Scan for the cell matching the given text and deliver its [x, y] coordinate at center. 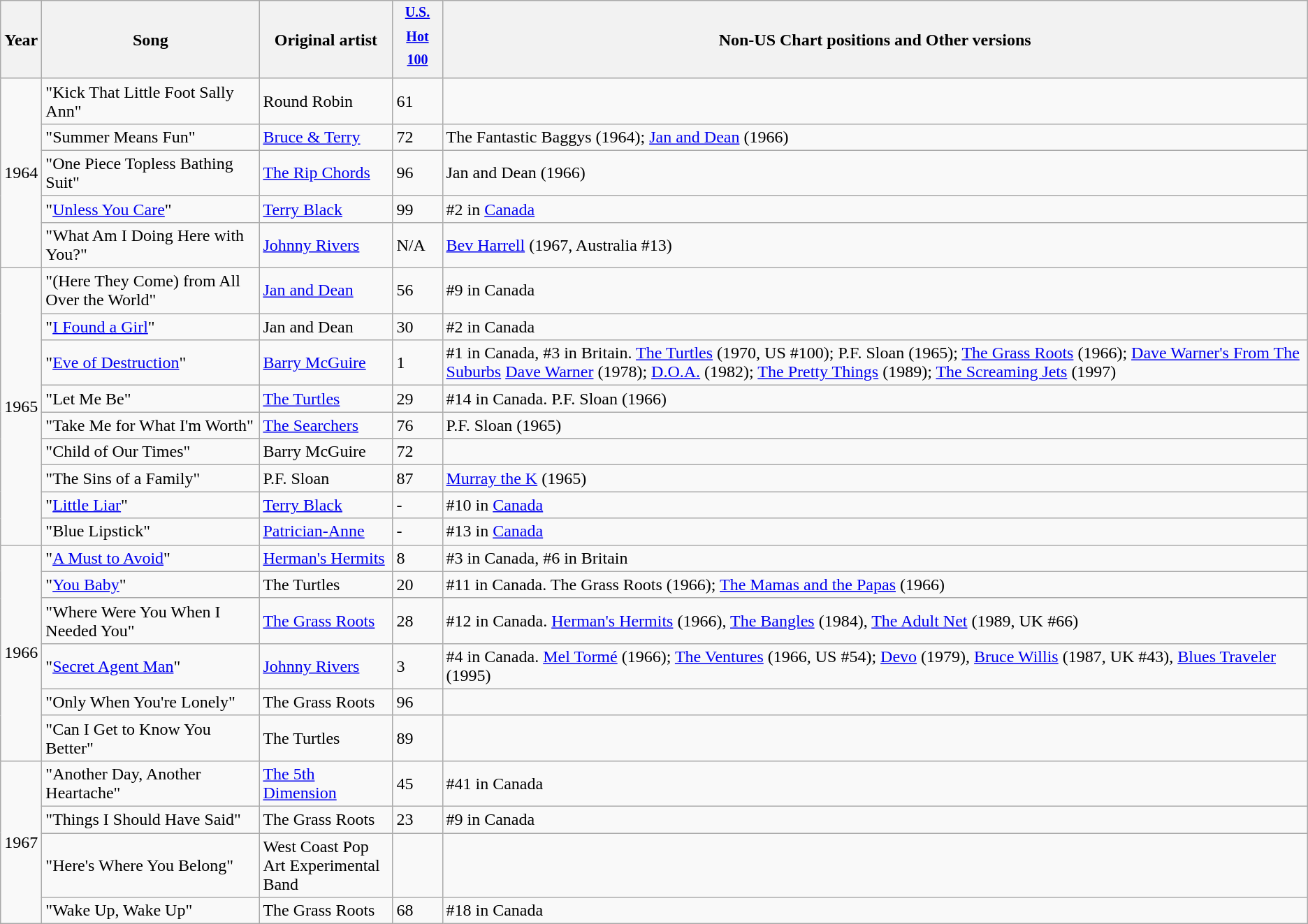
#10 in Canada [875, 505]
Bev Harrell (1967, Australia #13) [875, 246]
"Where Were You When I Needed You" [151, 620]
Non-US Chart positions and Other versions [875, 40]
28 [418, 620]
#13 in Canada [875, 531]
"Can I Get to Know You Better" [151, 738]
"Things I Should Have Said" [151, 820]
87 [418, 478]
23 [418, 820]
N/A [418, 246]
"Only When You're Lonely" [151, 702]
#3 in Canada, #6 in Britain [875, 558]
1965 [21, 406]
The 5th Dimension [326, 784]
Original artist [326, 40]
"One Piece Topless Bathing Suit" [151, 173]
"Wake Up, Wake Up" [151, 911]
"Unless You Care" [151, 209]
"The Sins of a Family" [151, 478]
"Blue Lipstick" [151, 531]
20 [418, 585]
P.F. Sloan [326, 478]
#18 in Canada [875, 911]
The Rip Chords [326, 173]
The Fantastic Baggys (1964); Jan and Dean (1966) [875, 137]
1967 [21, 842]
Patrician-Anne [326, 531]
30 [418, 327]
#12 in Canada. Herman's Hermits (1966), The Bangles (1984), The Adult Net (1989, UK #66) [875, 620]
The Searchers [326, 425]
P.F. Sloan (1965) [875, 425]
Song [151, 40]
"Here's Where You Belong" [151, 865]
"Secret Agent Man" [151, 666]
99 [418, 209]
1964 [21, 173]
"(Here They Come) from All Over the World" [151, 291]
"A Must to Avoid" [151, 558]
61 [418, 101]
68 [418, 911]
#4 in Canada. Mel Tormé (1966); The Ventures (1966, US #54); Devo (1979), Bruce Willis (1987, UK #43), Blues Traveler (1995) [875, 666]
"Child of Our Times" [151, 452]
"Little Liar" [151, 505]
"I Found a Girl" [151, 327]
1 [418, 363]
45 [418, 784]
8 [418, 558]
West Coast Pop Art Experimental Band [326, 865]
1966 [21, 652]
#41 in Canada [875, 784]
#14 in Canada. P.F. Sloan (1966) [875, 399]
Bruce & Terry [326, 137]
Murray the K (1965) [875, 478]
"Let Me Be" [151, 399]
"Kick That Little Foot Sally Ann" [151, 101]
89 [418, 738]
"Summer Means Fun" [151, 137]
"Take Me for What I'm Worth" [151, 425]
U.S. Hot 100 [418, 40]
76 [418, 425]
"Another Day, Another Heartache" [151, 784]
29 [418, 399]
#11 in Canada. The Grass Roots (1966); The Mamas and the Papas (1966) [875, 585]
Year [21, 40]
56 [418, 291]
3 [418, 666]
Herman's Hermits [326, 558]
Jan and Dean (1966) [875, 173]
Round Robin [326, 101]
"Eve of Destruction" [151, 363]
"You Baby" [151, 585]
"What Am I Doing Here with You?" [151, 246]
